Extract the (x, y) coordinate from the center of the cell holding the provided text.  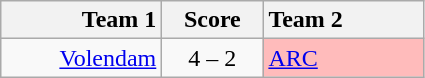
Team 1 (82, 20)
Team 2 (344, 20)
4 – 2 (212, 58)
Score (212, 20)
ARC (344, 58)
Volendam (82, 58)
